Find where the given text appears and provide that cell's center as [x, y] coordinate. 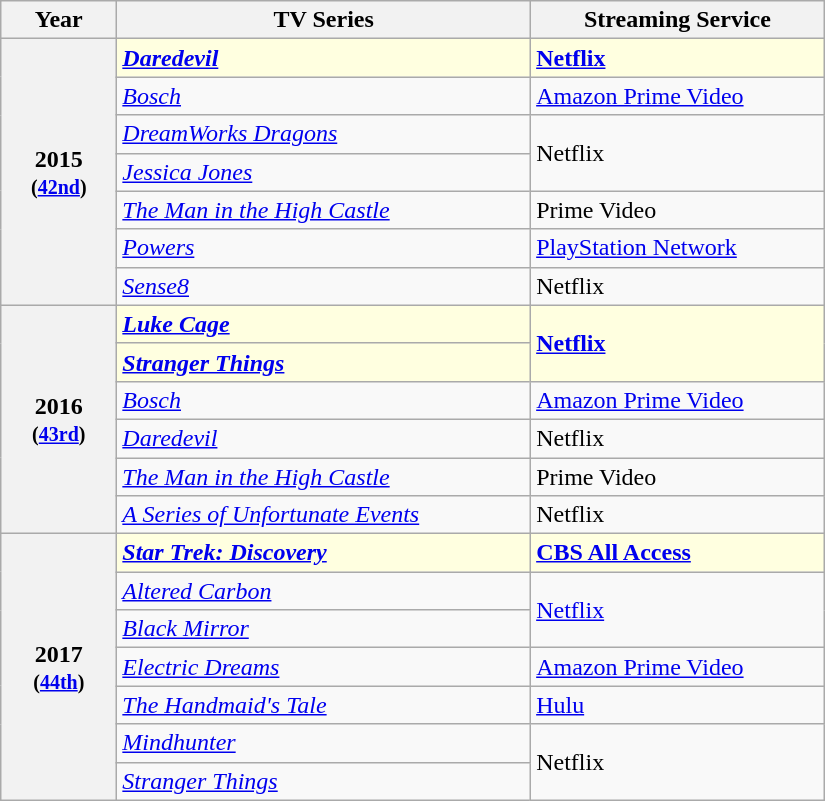
PlayStation Network [678, 248]
Hulu [678, 705]
Mindhunter [324, 743]
TV Series [324, 20]
Star Trek: Discovery [324, 553]
CBS All Access [678, 553]
Jessica Jones [324, 172]
2015(42nd) [59, 172]
2017(44th) [59, 667]
2016(43rd) [59, 419]
Black Mirror [324, 629]
Altered Carbon [324, 591]
Sense8 [324, 286]
Streaming Service [678, 20]
Year [59, 20]
DreamWorks Dragons [324, 134]
A Series of Unfortunate Events [324, 515]
Electric Dreams [324, 667]
Luke Cage [324, 324]
Powers [324, 248]
The Handmaid's Tale [324, 705]
